Extract the [X, Y] coordinate from the center of the cell holding the provided text.  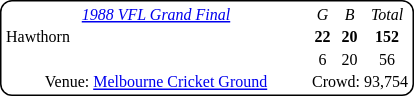
G [322, 14]
Crowd: 93,754 [360, 82]
Total [388, 14]
1988 VFL Grand Final [156, 14]
152 [388, 37]
22 [322, 37]
Hawthorn [156, 37]
6 [322, 60]
Venue: Melbourne Cricket Ground [156, 82]
B [350, 14]
56 [388, 60]
